Determine the [x, y] coordinate at the center of the cell enclosing the given text.  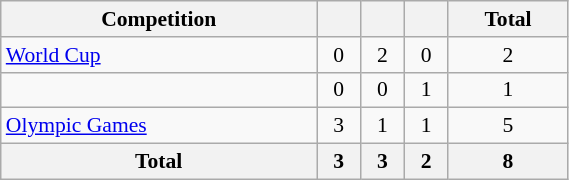
Competition [159, 19]
5 [508, 126]
Olympic Games [159, 126]
8 [508, 162]
World Cup [159, 55]
